Detect which cell encompasses the target text, then output its [x, y] center coordinate. 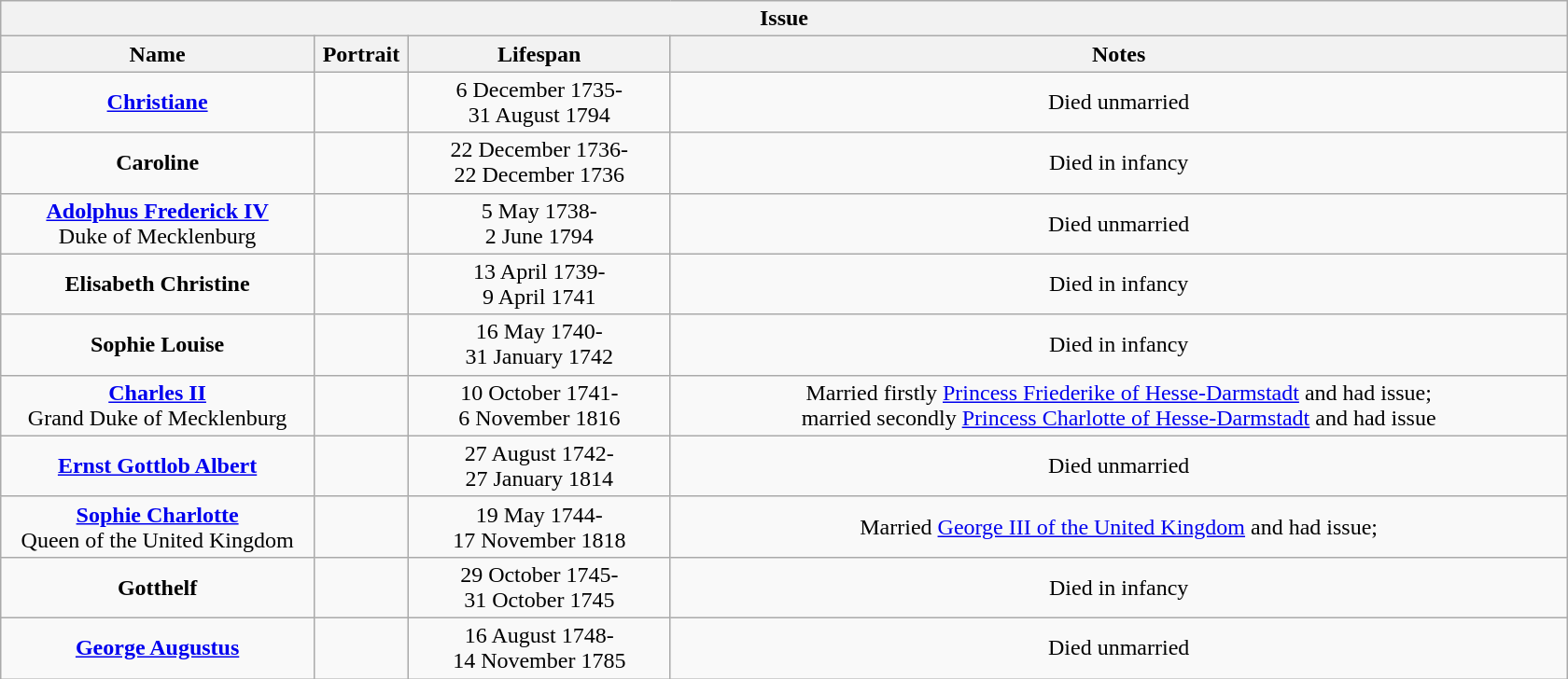
Caroline [158, 162]
16 May 1740- 31 January 1742 [539, 345]
22 December 1736-22 December 1736 [539, 162]
Married George III of the United Kingdom and had issue; [1118, 526]
Married firstly Princess Friederike of Hesse-Darmstadt and had issue;married secondly Princess Charlotte of Hesse-Darmstadt and had issue [1118, 405]
19 May 1744-17 November 1818 [539, 526]
Portrait [360, 54]
Adolphus Frederick IVDuke of Mecklenburg [158, 224]
Elisabeth Christine [158, 284]
Lifespan [539, 54]
13 April 1739- 9 April 1741 [539, 284]
6 December 1735- 31 August 1794 [539, 103]
Name [158, 54]
5 May 1738- 2 June 1794 [539, 224]
10 October 1741- 6 November 1816 [539, 405]
Notes [1118, 54]
Issue [784, 19]
Gotthelf [158, 588]
Charles II Grand Duke of Mecklenburg [158, 405]
Ernst Gottlob Albert [158, 466]
29 October 1745-31 October 1745 [539, 588]
27 August 1742-27 January 1814 [539, 466]
Sophie CharlotteQueen of the United Kingdom [158, 526]
16 August 1748-14 November 1785 [539, 647]
Christiane [158, 103]
Sophie Louise [158, 345]
George Augustus [158, 647]
